Detect which cell encompasses the target text, then output its [X, Y] center coordinate. 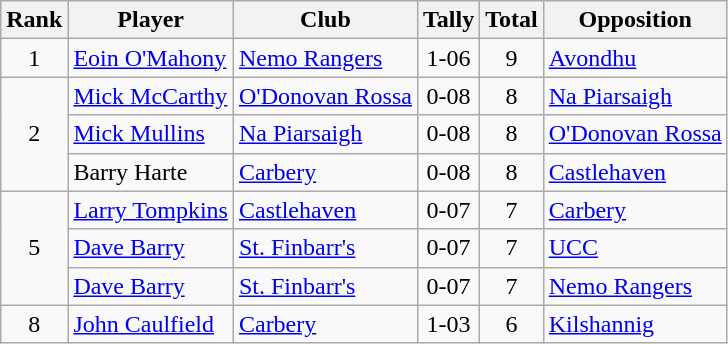
Avondhu [635, 58]
5 [34, 248]
Tally [448, 20]
Opposition [635, 20]
Club [325, 20]
1 [34, 58]
Player [151, 20]
Mick McCarthy [151, 96]
Larry Tompkins [151, 210]
Eoin O'Mahony [151, 58]
Barry Harte [151, 172]
2 [34, 134]
1-03 [448, 324]
6 [512, 324]
UCC [635, 248]
John Caulfield [151, 324]
9 [512, 58]
Kilshannig [635, 324]
Mick Mullins [151, 134]
1-06 [448, 58]
Total [512, 20]
Rank [34, 20]
